Pinpoint the cell where the given text exists, returning its [X, Y] midpoint coordinate. 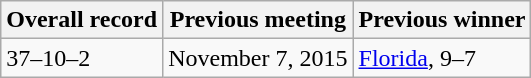
Previous meeting [258, 20]
Florida, 9–7 [442, 58]
Previous winner [442, 20]
37–10–2 [82, 58]
November 7, 2015 [258, 58]
Overall record [82, 20]
